Locate the cell with the specified text and output its (x, y) center coordinate. 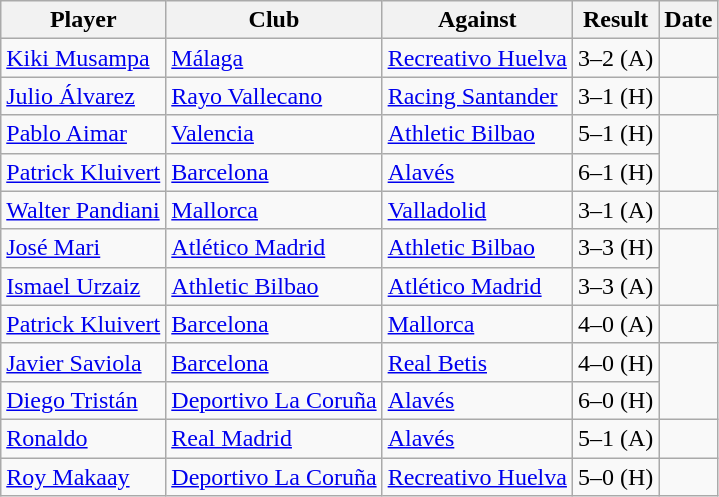
Result (615, 20)
Rayo Vallecano (274, 96)
6–0 (H) (615, 400)
Against (477, 20)
Walter Pandiani (84, 210)
Roy Makaay (84, 477)
Ronaldo (84, 438)
José Mari (84, 248)
6–1 (H) (615, 172)
Julio Álvarez (84, 96)
3–1 (A) (615, 210)
5–1 (A) (615, 438)
Valladolid (477, 210)
4–0 (A) (615, 324)
Kiki Musampa (84, 58)
3–3 (H) (615, 248)
Player (84, 20)
Club (274, 20)
Pablo Aimar (84, 134)
Racing Santander (477, 96)
5–1 (H) (615, 134)
Real Madrid (274, 438)
Date (688, 20)
3–1 (H) (615, 96)
3–2 (A) (615, 58)
Ismael Urzaiz (84, 286)
5–0 (H) (615, 477)
Málaga (274, 58)
Diego Tristán (84, 400)
3–3 (A) (615, 286)
Javier Saviola (84, 362)
Real Betis (477, 362)
Valencia (274, 134)
4–0 (H) (615, 362)
